Pinpoint the cell where the given text exists, returning its (X, Y) midpoint coordinate. 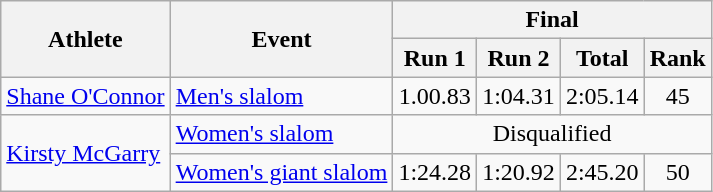
1:24.28 (435, 172)
Event (282, 39)
Women's giant slalom (282, 172)
1:04.31 (519, 96)
Final (552, 20)
2:05.14 (602, 96)
Athlete (86, 39)
Kirsty McGarry (86, 153)
Total (602, 58)
1.00.83 (435, 96)
Run 2 (519, 58)
Rank (678, 58)
Disqualified (552, 134)
45 (678, 96)
50 (678, 172)
Shane O'Connor (86, 96)
Men's slalom (282, 96)
Women's slalom (282, 134)
1:20.92 (519, 172)
Run 1 (435, 58)
2:45.20 (602, 172)
